Pinpoint the cell where the given text exists, returning its [x, y] midpoint coordinate. 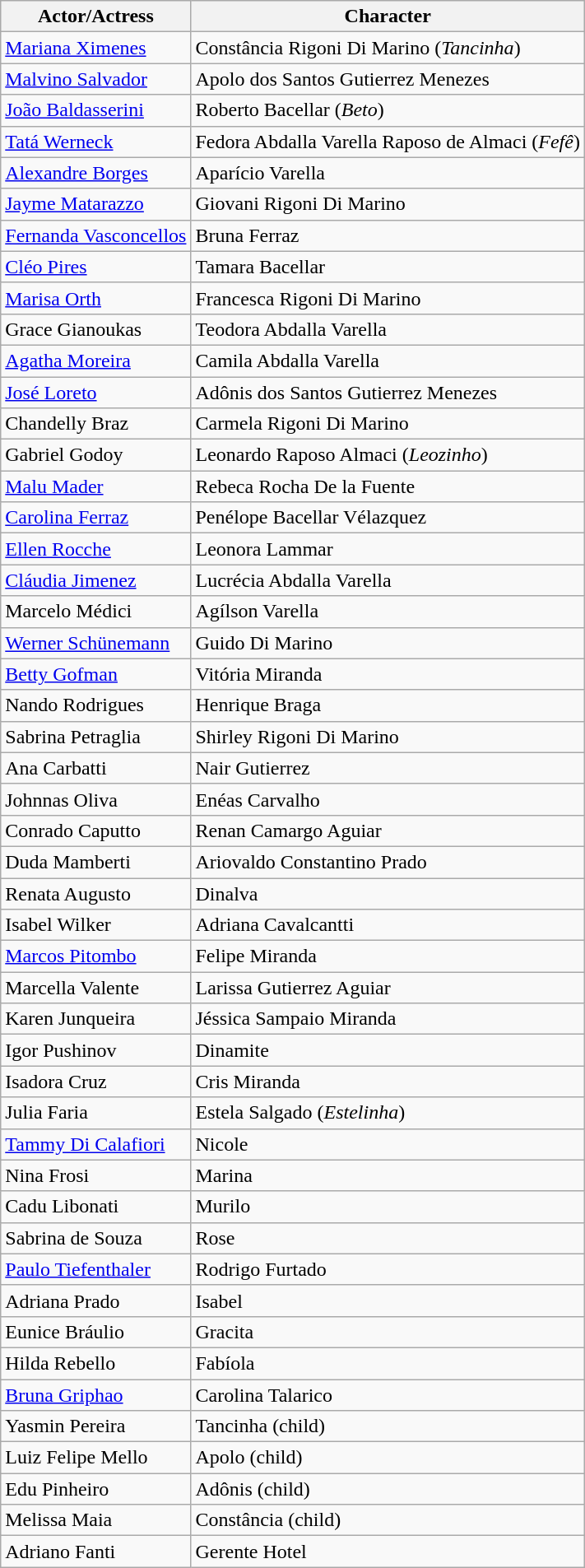
Cláudia Jimenez [95, 580]
Adriano Fanti [95, 1552]
Duda Mamberti [95, 862]
Tamara Bacellar [388, 267]
Vitória Miranda [388, 674]
Ellen Rocche [95, 549]
Tammy Di Calafiori [95, 1144]
Adriana Cavalcantti [388, 925]
Estela Salgado (Estelinha) [388, 1113]
Shirley Rigoni Di Marino [388, 737]
Bruna Ferraz [388, 235]
Bruna Griphao [95, 1395]
Malvino Salvador [95, 79]
Giovani Rigoni Di Marino [388, 204]
Murilo [388, 1207]
Ariovaldo Constantino Prado [388, 862]
Johnnas Oliva [95, 799]
Rebeca Rocha De la Fuente [388, 486]
Tatá Werneck [95, 142]
Isabel [388, 1300]
Agatha Moreira [95, 361]
Carolina Ferraz [95, 518]
Adônis dos Santos Gutierrez Menezes [388, 393]
Actor/Actress [95, 16]
Cadu Libonati [95, 1207]
Fernanda Vasconcellos [95, 235]
Enéas Carvalho [388, 799]
Nair Gutierrez [388, 768]
Constância (child) [388, 1520]
Francesca Rigoni Di Marino [388, 298]
Betty Gofman [95, 674]
Henrique Braga [388, 705]
Werner Schünemann [95, 643]
Teodora Abdalla Varella [388, 329]
Rodrigo Furtado [388, 1269]
Sabrina de Souza [95, 1238]
João Baldasserini [95, 110]
Julia Faria [95, 1113]
Adriana Prado [95, 1300]
Tancinha (child) [388, 1426]
Marcelo Médici [95, 612]
Apolo (child) [388, 1458]
Marisa Orth [95, 298]
Guido Di Marino [388, 643]
Lucrécia Abdalla Varella [388, 580]
Ana Carbatti [95, 768]
Marcos Pitombo [95, 956]
Malu Mader [95, 486]
Character [388, 16]
Leonardo Raposo Almaci (Leozinho) [388, 455]
Alexandre Borges [95, 173]
Renata Augusto [95, 893]
Conrado Caputto [95, 831]
Penélope Bacellar Vélazquez [388, 518]
Eunice Bráulio [95, 1332]
José Loreto [95, 393]
Nina Frosi [95, 1175]
Igor Pushinov [95, 1050]
Roberto Bacellar (Beto) [388, 110]
Nicole [388, 1144]
Dinalva [388, 893]
Agílson Varella [388, 612]
Carolina Talarico [388, 1395]
Paulo Tiefenthaler [95, 1269]
Grace Gianoukas [95, 329]
Leonora Lammar [388, 549]
Dinamite [388, 1050]
Sabrina Petraglia [95, 737]
Nando Rodrigues [95, 705]
Cris Miranda [388, 1082]
Yasmin Pereira [95, 1426]
Cléo Pires [95, 267]
Camila Abdalla Varella [388, 361]
Renan Camargo Aguiar [388, 831]
Melissa Maia [95, 1520]
Larissa Gutierrez Aguiar [388, 988]
Fabíola [388, 1363]
Rose [388, 1238]
Hilda Rebello [95, 1363]
Luiz Felipe Mello [95, 1458]
Edu Pinheiro [95, 1489]
Marina [388, 1175]
Karen Junqueira [95, 1019]
Isadora Cruz [95, 1082]
Apolo dos Santos Gutierrez Menezes [388, 79]
Jayme Matarazzo [95, 204]
Adônis (child) [388, 1489]
Gabriel Godoy [95, 455]
Carmela Rigoni Di Marino [388, 424]
Isabel Wilker [95, 925]
Gracita [388, 1332]
Constância Rigoni Di Marino (Tancinha) [388, 48]
Marcella Valente [95, 988]
Felipe Miranda [388, 956]
Aparício Varella [388, 173]
Jéssica Sampaio Miranda [388, 1019]
Fedora Abdalla Varella Raposo de Almaci (Fefê) [388, 142]
Chandelly Braz [95, 424]
Gerente Hotel [388, 1552]
Mariana Ximenes [95, 48]
